For the text-containing cell, return its midpoint in [x, y] coordinate format. 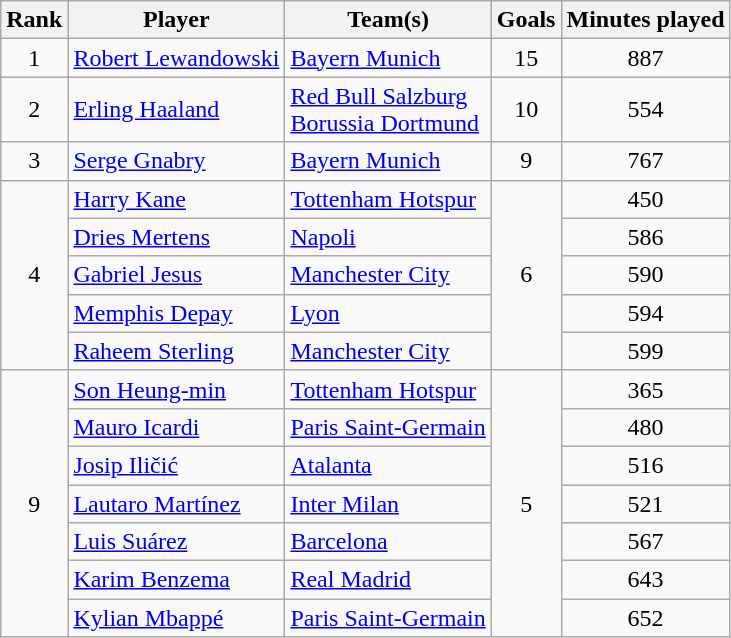
586 [646, 237]
767 [646, 161]
Inter Milan [388, 503]
Karim Benzema [176, 580]
652 [646, 618]
Erling Haaland [176, 110]
Serge Gnabry [176, 161]
365 [646, 389]
Kylian Mbappé [176, 618]
Josip Iličić [176, 465]
Memphis Depay [176, 313]
590 [646, 275]
Minutes played [646, 20]
Raheem Sterling [176, 351]
Team(s) [388, 20]
480 [646, 427]
Napoli [388, 237]
Harry Kane [176, 199]
3 [34, 161]
Gabriel Jesus [176, 275]
6 [526, 275]
Dries Mertens [176, 237]
10 [526, 110]
Barcelona [388, 542]
Atalanta [388, 465]
554 [646, 110]
521 [646, 503]
1 [34, 58]
Robert Lewandowski [176, 58]
450 [646, 199]
15 [526, 58]
Real Madrid [388, 580]
Lautaro Martínez [176, 503]
516 [646, 465]
Lyon [388, 313]
887 [646, 58]
Player [176, 20]
5 [526, 503]
594 [646, 313]
Red Bull Salzburg Borussia Dortmund [388, 110]
599 [646, 351]
Son Heung-min [176, 389]
Luis Suárez [176, 542]
Mauro Icardi [176, 427]
4 [34, 275]
567 [646, 542]
Goals [526, 20]
643 [646, 580]
Rank [34, 20]
2 [34, 110]
